Determine the (X, Y) coordinate at the center of the cell enclosing the given text.  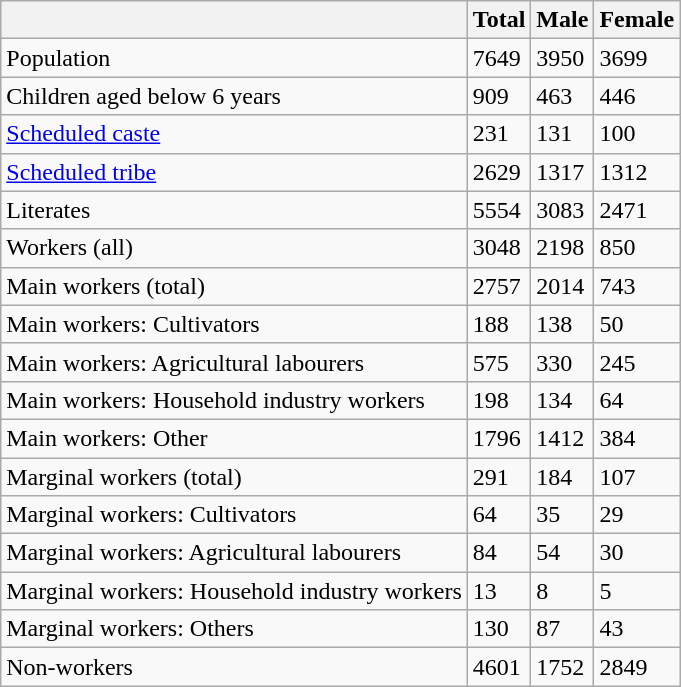
54 (562, 553)
130 (499, 629)
245 (637, 362)
84 (499, 553)
446 (637, 96)
4601 (499, 667)
909 (499, 96)
3083 (562, 210)
Main workers: Cultivators (234, 324)
Non-workers (234, 667)
Population (234, 58)
463 (562, 96)
Marginal workers: Others (234, 629)
13 (499, 591)
1796 (499, 438)
2198 (562, 248)
Male (562, 20)
100 (637, 134)
87 (562, 629)
Female (637, 20)
Marginal workers: Cultivators (234, 515)
Main workers: Household industry workers (234, 400)
2014 (562, 286)
575 (499, 362)
291 (499, 477)
Main workers: Agricultural labourers (234, 362)
2849 (637, 667)
384 (637, 438)
30 (637, 553)
2629 (499, 172)
198 (499, 400)
231 (499, 134)
1312 (637, 172)
850 (637, 248)
7649 (499, 58)
Main workers (total) (234, 286)
Marginal workers (total) (234, 477)
Children aged below 6 years (234, 96)
3048 (499, 248)
35 (562, 515)
3950 (562, 58)
743 (637, 286)
Total (499, 20)
8 (562, 591)
Marginal workers: Agricultural labourers (234, 553)
Marginal workers: Household industry workers (234, 591)
2471 (637, 210)
1412 (562, 438)
29 (637, 515)
131 (562, 134)
138 (562, 324)
43 (637, 629)
107 (637, 477)
3699 (637, 58)
5554 (499, 210)
134 (562, 400)
1317 (562, 172)
Literates (234, 210)
184 (562, 477)
Scheduled caste (234, 134)
5 (637, 591)
Workers (all) (234, 248)
330 (562, 362)
Main workers: Other (234, 438)
2757 (499, 286)
50 (637, 324)
188 (499, 324)
1752 (562, 667)
Scheduled tribe (234, 172)
